Scan for the cell matching the given text and deliver its [X, Y] coordinate at center. 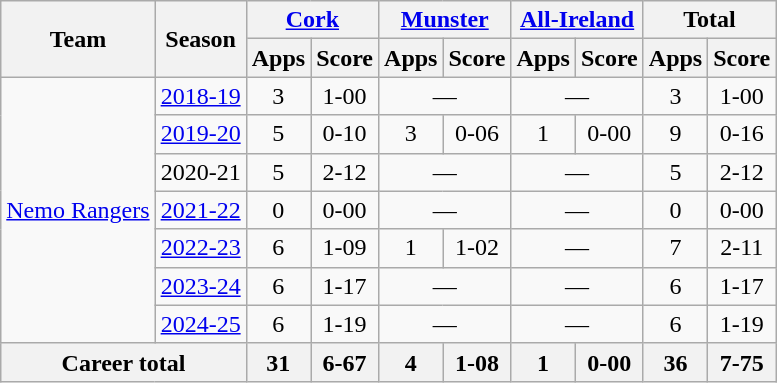
Munster [445, 20]
2023-24 [200, 286]
Cork [312, 20]
0-06 [477, 134]
Team [78, 39]
Career total [124, 362]
2024-25 [200, 324]
1-08 [477, 362]
7-75 [742, 362]
1-02 [477, 248]
2018-19 [200, 96]
9 [675, 134]
All-Ireland [577, 20]
2021-22 [200, 210]
0-10 [345, 134]
2-11 [742, 248]
6-67 [345, 362]
0-16 [742, 134]
36 [675, 362]
4 [411, 362]
31 [278, 362]
Season [200, 39]
2020-21 [200, 172]
7 [675, 248]
2022-23 [200, 248]
Total [709, 20]
1-09 [345, 248]
Nemo Rangers [78, 210]
2019-20 [200, 134]
